Detect which cell encompasses the target text, then output its (X, Y) center coordinate. 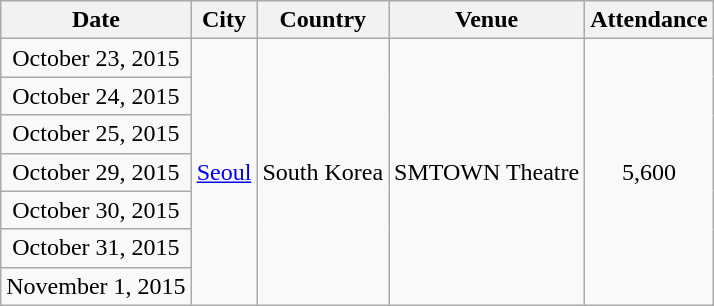
October 25, 2015 (96, 134)
October 23, 2015 (96, 58)
South Korea (323, 172)
November 1, 2015 (96, 286)
5,600 (649, 172)
Attendance (649, 20)
October 31, 2015 (96, 248)
Venue (487, 20)
October 24, 2015 (96, 96)
City (224, 20)
SMTOWN Theatre (487, 172)
October 29, 2015 (96, 172)
Date (96, 20)
Seoul (224, 172)
October 30, 2015 (96, 210)
Country (323, 20)
